Identify which cell holds the provided text, then report its (x, y) central coordinate. 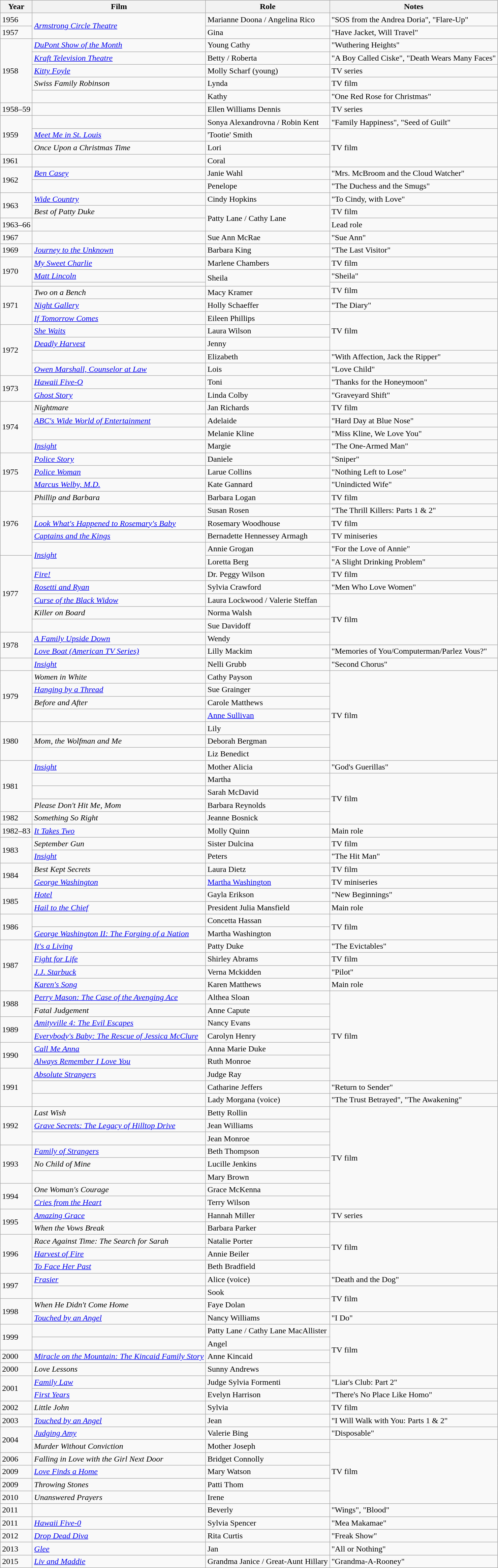
Captains and the Kings (119, 536)
Before and After (119, 703)
2010 (16, 1497)
Penelope (268, 186)
Macy Kramer (268, 292)
"Return to Sender" (413, 1087)
Family of Strangers (119, 1151)
1962 (16, 180)
Peters (268, 856)
It's a Living (119, 946)
Sue Ann McRae (268, 237)
"Death and the Dog" (413, 1279)
Barbara Reynolds (268, 805)
1956 (16, 20)
Mary Watson (268, 1472)
Once Upon a Christmas Time (119, 148)
1996 (16, 1254)
"Family Happiness", "Seed of Guilt" (413, 122)
Carolyn Henry (268, 1036)
"Nothing Left to Lose" (413, 472)
Judging Amy (119, 1433)
"Wings", "Blood" (413, 1510)
"The One-Armed Man" (413, 446)
Patti Thom (268, 1484)
'Tootie' Smith (268, 135)
Cindy Hopkins (268, 199)
Hanging by a Thread (119, 690)
1971 (16, 305)
Role (268, 7)
Sunny Andrews (268, 1369)
Beth Bradfield (268, 1267)
Little John (119, 1408)
Rita Curtis (268, 1536)
Laura Dietz (268, 869)
Margie (268, 446)
"Thanks for the Honeymoon" (413, 382)
1987 (16, 965)
"New Beginnings" (413, 895)
Nancy Evans (268, 1023)
"I Do" (413, 1318)
Journey to the Unknown (119, 250)
Sister Dulcina (268, 844)
Glee (119, 1548)
Cries from the Heart (119, 1203)
Carole Matthews (268, 703)
Police Woman (119, 472)
Karen Matthews (268, 985)
Phillip and Barbara (119, 497)
Anne Kincaid (268, 1356)
Gina (268, 32)
1993 (16, 1164)
"Disposable" (413, 1433)
"Men Who Love Women" (413, 587)
1959 (16, 135)
Terry Wilson (268, 1203)
Lucille Jenkins (268, 1164)
"The Thrill Killers: Parts 1 & 2" (413, 510)
Lilly Mackim (268, 651)
Cathy Payson (268, 677)
Race Against Time: The Search for Sarah (119, 1241)
2002 (16, 1408)
Please Don't Hit Me, Mom (119, 805)
Family Law (119, 1382)
1958 (16, 71)
1998 (16, 1311)
Drop Dead Diva (119, 1536)
"The Diary" (413, 305)
Police Story (119, 459)
Lori (268, 148)
Linda Colby (268, 395)
Unanswered Prayers (119, 1497)
"The Trust Betrayed", "The Awakening" (413, 1100)
Marcus Welby, M.D. (119, 485)
1973 (16, 389)
Frasier (119, 1279)
Liv and Maddie (119, 1561)
Best Kept Secrets (119, 869)
1963–66 (16, 225)
Film (119, 7)
1982–83 (16, 831)
Harvest of Fire (119, 1254)
Althea Sloan (268, 998)
"Mrs. McBroom and the Cloud Watcher" (413, 173)
If Tomorrow Comes (119, 318)
Larue Collins (268, 472)
Hotel (119, 895)
1990 (16, 1055)
Bernadette Hennessey Armagh (268, 536)
1984 (16, 876)
Women in White (119, 677)
Young Cathy (268, 45)
"Mea Makamae" (413, 1523)
Adelaide (268, 421)
Valerie Bing (268, 1433)
"Miss Kline, We Love You" (413, 433)
"Wuthering Heights" (413, 45)
Betty / Roberta (268, 58)
Hail to the Chief (119, 908)
Patty Duke (268, 946)
Wide Country (119, 199)
Martha (268, 780)
Sarah McDavid (268, 792)
Call Me Anna (119, 1049)
Mom, the Wolfman and Me (119, 741)
One Woman's Courage (119, 1190)
September Gun (119, 844)
It Takes Two (119, 831)
Barbara King (268, 250)
Lead role (413, 225)
Two on a Bench (119, 292)
"Hard Day at Blue Nose" (413, 421)
"Pilot" (413, 972)
"Sheila" (413, 276)
"There's No Place Like Homo" (413, 1395)
Dr. Peggy Wilson (268, 575)
Sheila (268, 277)
Fire! (119, 575)
2001 (16, 1388)
Grandma Janice / Great-Aunt Hillary (268, 1561)
1967 (16, 237)
Swiss Family Robinson (119, 84)
First Years (119, 1395)
"Freak Show" (413, 1536)
Patty Lane / Cathy Lane MacAllister (268, 1331)
Last Wish (119, 1113)
Lily (268, 728)
1979 (16, 696)
Natalie Porter (268, 1241)
Grace McKenna (268, 1190)
Night Gallery (119, 305)
1961 (16, 161)
Judge Sylvia Formenti (268, 1382)
To Face Her Past (119, 1267)
Ghost Story (119, 395)
2015 (16, 1561)
1974 (16, 427)
Rosetti and Ryan (119, 587)
1975 (16, 472)
Deadly Harvest (119, 344)
Grave Secrets: The Legacy of Hilltop Drive (119, 1125)
Anna Marie Duke (268, 1049)
Falling in Love with the Girl Next Door (119, 1459)
Sue Grainger (268, 690)
Owen Marshall, Counselor at Law (119, 369)
Ruth Monroe (268, 1061)
Sue Davidoff (268, 626)
1957 (16, 32)
Look What's Happened to Rosemary's Baby (119, 523)
Notes (413, 7)
"Sniper" (413, 459)
1958–59 (16, 109)
Gayla Erikson (268, 895)
Sylvia Spencer (268, 1523)
Jean Williams (268, 1125)
Sook (268, 1292)
"The Hit Man" (413, 856)
Judge Ray (268, 1074)
Hawaii Five-O (119, 382)
"God's Guerillas" (413, 767)
2006 (16, 1459)
Marlene Chambers (268, 263)
"A Slight Drinking Problem" (413, 561)
Love Boat (American TV Series) (119, 651)
1991 (16, 1087)
1994 (16, 1196)
Liz Benedict (268, 754)
Daniele (268, 459)
2012 (16, 1536)
Elizabeth (268, 357)
Kathy (268, 96)
Ben Casey (119, 173)
"One Red Rose for Christmas" (413, 96)
Coral (268, 161)
Jan (268, 1548)
Fatal Judgement (119, 1010)
Love Lessons (119, 1369)
Murder Without Conviction (119, 1446)
"Second Chorus" (413, 664)
Deborah Bergman (268, 741)
President Julia Mansfield (268, 908)
DuPont Show of the Month (119, 45)
Molly Quinn (268, 831)
1978 (16, 645)
Laura Wilson (268, 331)
Hannah Miller (268, 1215)
Amazing Grace (119, 1215)
Janie Wahl (268, 173)
Angel (268, 1343)
Year (16, 7)
Betty Rollin (268, 1113)
"I Will Walk with You: Parts 1 & 2" (413, 1420)
Mother Joseph (268, 1446)
ABC's Wide World of Entertainment (119, 421)
Faye Dolan (268, 1305)
1995 (16, 1222)
Jean Monroe (268, 1138)
"The Evictables" (413, 946)
She Waits (119, 331)
Concetta Hassan (268, 920)
"SOS from the Andrea Doria", "Flare-Up" (413, 20)
Sylvia (268, 1408)
1972 (16, 350)
Hawaii Five-0 (119, 1523)
1992 (16, 1125)
1980 (16, 741)
"Have Jacket, Will Travel" (413, 32)
Bridget Connolly (268, 1459)
Verna Mckidden (268, 972)
Meet Me in St. Louis (119, 135)
Annie Grogan (268, 549)
Jenny (268, 344)
Anne Capute (268, 1010)
1969 (16, 250)
"Love Child" (413, 369)
Irene (268, 1497)
Always Remember I Love You (119, 1061)
Loretta Berg (268, 561)
Curse of the Black Widow (119, 600)
Holly Schaeffer (268, 305)
My Sweet Charlie (119, 263)
Lois (268, 369)
Killer on Board (119, 613)
Patty Lane / Cathy Lane (268, 218)
Shirley Abrams (268, 959)
Lynda (268, 84)
Jan Richards (268, 408)
Ellen Williams Dennis (268, 109)
Beth Thompson (268, 1151)
"The Duchess and the Smugs" (413, 186)
Rosemary Woodhouse (268, 523)
"Unindicted Wife" (413, 485)
Kraft Television Theatre (119, 58)
Everybody's Baby: The Rescue of Jessica McClure (119, 1036)
"To Cindy, with Love" (413, 199)
Annie Beiler (268, 1254)
A Family Upside Down (119, 639)
1981 (16, 786)
1985 (16, 901)
Jean (268, 1420)
Armstrong Circle Theatre (119, 26)
1970 (16, 271)
Toni (268, 382)
Kate Gannard (268, 485)
"Sue Ann" (413, 237)
Nelli Grubb (268, 664)
1977 (16, 593)
When the Vows Break (119, 1228)
"Graveyard Shift" (413, 395)
1997 (16, 1286)
Matt Lincoln (119, 276)
Melanie Kline (268, 433)
"Grandma-A-Rooney" (413, 1561)
Norma Walsh (268, 613)
Wendy (268, 639)
"Liar's Club: Part 2" (413, 1382)
2013 (16, 1548)
Sylvia Crawford (268, 587)
Karen's Song (119, 985)
Sonya Alexandrovna / Robin Kent (268, 122)
Perry Mason: The Case of the Avenging Ace (119, 998)
Amityville 4: The Evil Escapes (119, 1023)
1989 (16, 1030)
"With Affection, Jack the Ripper" (413, 357)
Molly Scharf (young) (268, 71)
1976 (16, 523)
Kitty Foyle (119, 71)
Anne Sullivan (268, 715)
"Memories of You/Computerman/Parlez Vous?" (413, 651)
No Child of Mine (119, 1164)
"The Last Visitor" (413, 250)
"A Boy Called Ciske", "Death Wears Many Faces" (413, 58)
Fight for Life (119, 959)
Catharine Jeffers (268, 1087)
Susan Rosen (268, 510)
Mary Brown (268, 1177)
1963 (16, 205)
Evelyn Harrison (268, 1395)
1986 (16, 927)
"All or Nothing" (413, 1548)
Barbara Parker (268, 1228)
Barbara Logan (268, 497)
Jeanne Bosnick (268, 818)
1982 (16, 818)
"For the Love of Annie" (413, 549)
Alice (voice) (268, 1279)
J.J. Starbuck (119, 972)
Eileen Phillips (268, 318)
Throwing Stones (119, 1484)
2003 (16, 1420)
Miracle on the Mountain: The Kincaid Family Story (119, 1356)
Beverly (268, 1510)
1988 (16, 1004)
2004 (16, 1440)
Lady Morgana (voice) (268, 1100)
George Washington (119, 882)
Mother Alicia (268, 767)
When He Didn't Come Home (119, 1305)
Nancy Williams (268, 1318)
Laura Lockwood / Valerie Steffan (268, 600)
Something So Right (119, 818)
Best of Patty Duke (119, 212)
1983 (16, 850)
Love Finds a Home (119, 1472)
Absolute Strangers (119, 1074)
George Washington II: The Forging of a Nation (119, 933)
Nightmare (119, 408)
1999 (16, 1337)
Marianne Doona / Angelina Rico (268, 20)
